Pinpoint the cell where the given text exists, returning its [x, y] midpoint coordinate. 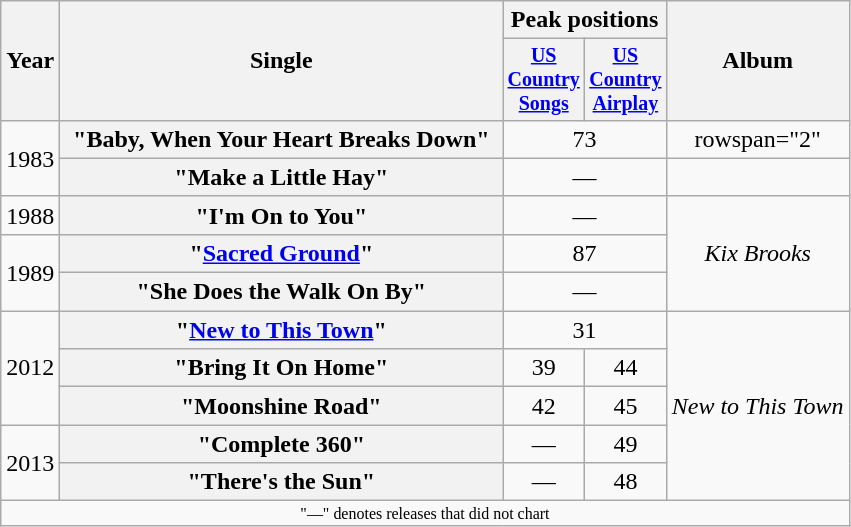
"There's the Sun" [282, 482]
49 [626, 444]
US Country Airplay [626, 80]
Kix Brooks [758, 253]
"Sacred Ground" [282, 253]
"I'm On to You" [282, 215]
1989 [30, 272]
42 [544, 406]
39 [544, 368]
"Make a Little Hay" [282, 177]
48 [626, 482]
Year [30, 61]
1983 [30, 158]
Album [758, 61]
Single [282, 61]
31 [584, 330]
87 [584, 253]
"Moonshine Road" [282, 406]
"New to This Town" [282, 330]
US Country Songs [544, 80]
Peak positions [584, 20]
45 [626, 406]
2012 [30, 368]
rowspan="2" [758, 139]
1988 [30, 215]
"Complete 360" [282, 444]
"She Does the Walk On By" [282, 292]
"—" denotes releases that did not chart [425, 513]
"Baby, When Your Heart Breaks Down" [282, 139]
New to This Town [758, 406]
44 [626, 368]
73 [584, 139]
2013 [30, 463]
"Bring It On Home" [282, 368]
